Pinpoint the cell where the given text exists, returning its (X, Y) midpoint coordinate. 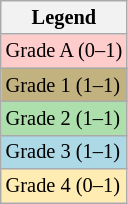
Grade 2 (1–1) (64, 118)
Grade 4 (0–1) (64, 186)
Grade 1 (1–1) (64, 85)
Grade 3 (1–1) (64, 152)
Legend (64, 17)
Grade A (0–1) (64, 51)
